Search for the cell housing the specified text and yield its [x, y] center coordinate. 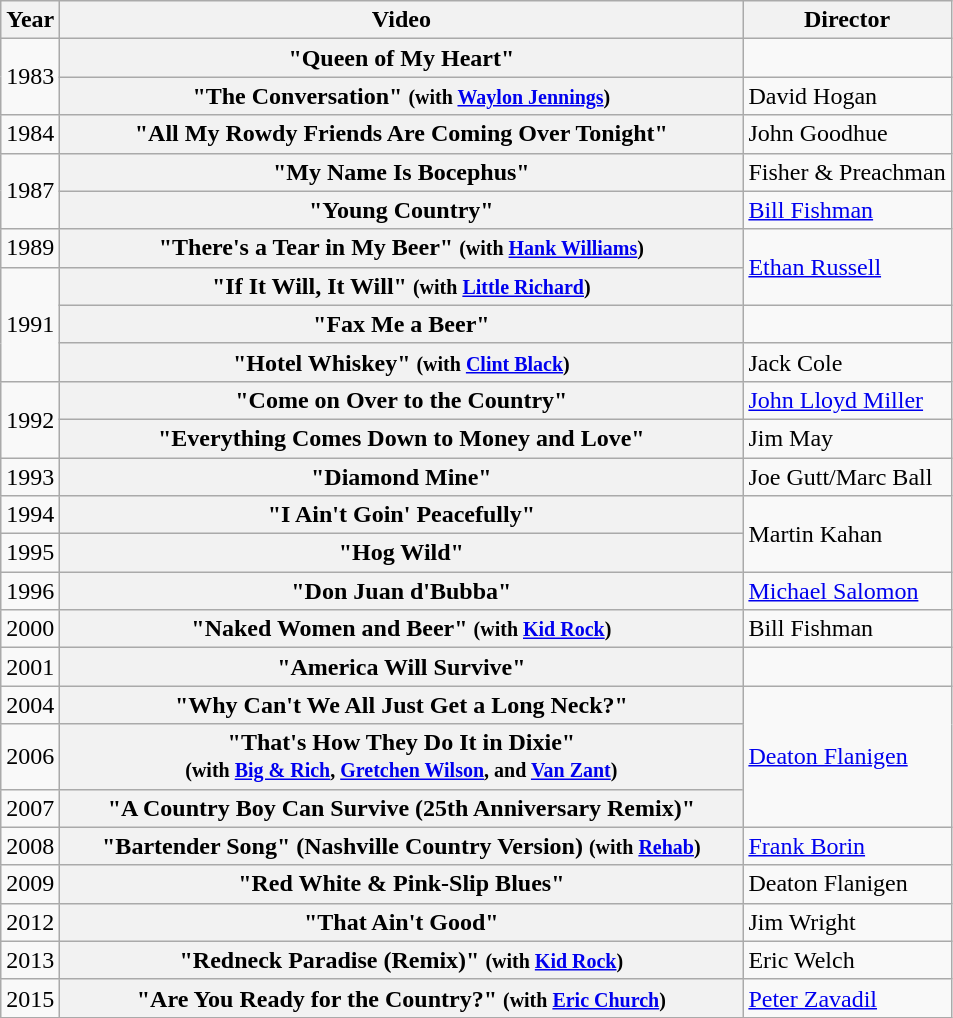
Jim May [847, 438]
2004 [30, 705]
1996 [30, 591]
"Diamond Mine" [402, 477]
"Redneck Paradise (Remix)" (with Kid Rock) [402, 960]
Jim Wright [847, 922]
1993 [30, 477]
Joe Gutt/Marc Ball [847, 477]
John Lloyd Miller [847, 400]
2012 [30, 922]
Eric Welch [847, 960]
2001 [30, 667]
1983 [30, 77]
1987 [30, 191]
Year [30, 20]
1992 [30, 419]
David Hogan [847, 96]
"Are You Ready for the Country?" (with Eric Church) [402, 998]
2007 [30, 808]
"Fax Me a Beer" [402, 324]
Fisher & Preachman [847, 172]
"Young Country" [402, 210]
Ethan Russell [847, 267]
2008 [30, 846]
Jack Cole [847, 362]
"My Name Is Bocephus" [402, 172]
1989 [30, 248]
Michael Salomon [847, 591]
"Come on Over to the Country" [402, 400]
Martin Kahan [847, 534]
2006 [30, 756]
"America Will Survive" [402, 667]
1995 [30, 553]
"Queen of My Heart" [402, 58]
"That Ain't Good" [402, 922]
"Hotel Whiskey" (with Clint Black) [402, 362]
Peter Zavadil [847, 998]
"There's a Tear in My Beer" (with Hank Williams) [402, 248]
"All My Rowdy Friends Are Coming Over Tonight" [402, 134]
1994 [30, 515]
"I Ain't Goin' Peacefully" [402, 515]
2000 [30, 629]
2013 [30, 960]
"Naked Women and Beer" (with Kid Rock) [402, 629]
Video [402, 20]
"Don Juan d'Bubba" [402, 591]
John Goodhue [847, 134]
2009 [30, 884]
"That's How They Do It in Dixie"(with Big & Rich, Gretchen Wilson, and Van Zant) [402, 756]
2015 [30, 998]
Director [847, 20]
Frank Borin [847, 846]
"Red White & Pink-Slip Blues" [402, 884]
"Bartender Song" (Nashville Country Version) (with Rehab) [402, 846]
"Everything Comes Down to Money and Love" [402, 438]
"A Country Boy Can Survive (25th Anniversary Remix)" [402, 808]
1984 [30, 134]
"If It Will, It Will" (with Little Richard) [402, 286]
"Hog Wild" [402, 553]
1991 [30, 324]
"The Conversation" (with Waylon Jennings) [402, 96]
"Why Can't We All Just Get a Long Neck?" [402, 705]
